Find where the given text appears and provide that cell's center as (X, Y) coordinate. 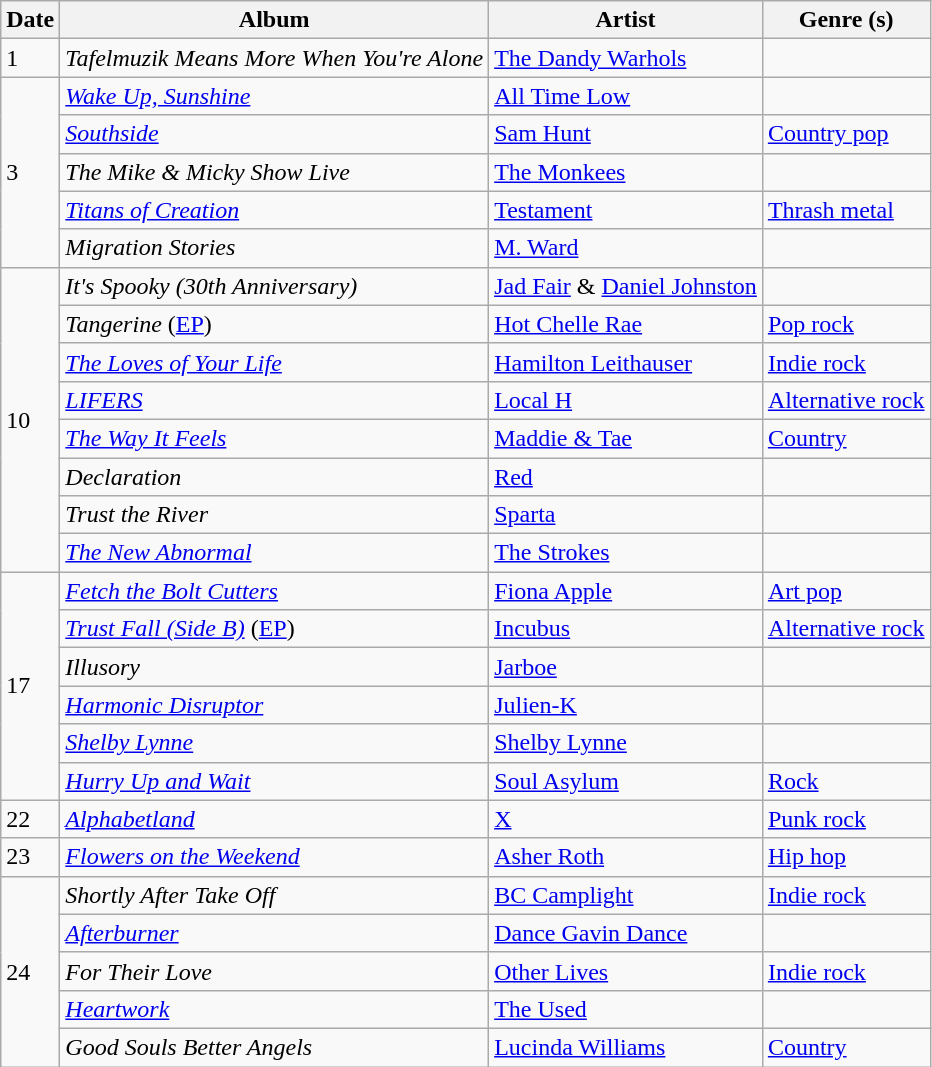
Thrash metal (846, 210)
The New Abnormal (274, 553)
Country pop (846, 134)
Date (30, 20)
Tangerine (EP) (274, 324)
The Way It Feels (274, 438)
The Strokes (626, 553)
Genre (s) (846, 20)
BC Camplight (626, 895)
Pop rock (846, 324)
It's Spooky (30th Anniversary) (274, 286)
Heartwork (274, 1009)
Asher Roth (626, 857)
Declaration (274, 477)
The Mike & Micky Show Live (274, 172)
Other Lives (626, 971)
3 (30, 172)
Wake Up, Sunshine (274, 96)
Harmonic Disruptor (274, 705)
Hot Chelle Rae (626, 324)
Jad Fair & Daniel Johnston (626, 286)
Album (274, 20)
Art pop (846, 591)
Dance Gavin Dance (626, 933)
Trust the River (274, 515)
Afterburner (274, 933)
All Time Low (626, 96)
Jarboe (626, 667)
Testament (626, 210)
The Dandy Warhols (626, 58)
Tafelmuzik Means More When You're Alone (274, 58)
10 (30, 419)
Flowers on the Weekend (274, 857)
For Their Love (274, 971)
Titans of Creation (274, 210)
17 (30, 686)
Hip hop (846, 857)
Migration Stories (274, 248)
The Used (626, 1009)
23 (30, 857)
Soul Asylum (626, 781)
Artist (626, 20)
Alphabetland (274, 819)
Fetch the Bolt Cutters (274, 591)
Trust Fall (Side B) (EP) (274, 629)
22 (30, 819)
The Loves of Your Life (274, 362)
Rock (846, 781)
Fiona Apple (626, 591)
Maddie & Tae (626, 438)
Sparta (626, 515)
Illusory (274, 667)
Local H (626, 400)
M. Ward (626, 248)
Lucinda Williams (626, 1047)
Incubus (626, 629)
Sam Hunt (626, 134)
The Monkees (626, 172)
Southside (274, 134)
Hurry Up and Wait (274, 781)
Punk rock (846, 819)
Hamilton Leithauser (626, 362)
Red (626, 477)
LIFERS (274, 400)
Good Souls Better Angels (274, 1047)
Julien-K (626, 705)
Shortly After Take Off (274, 895)
24 (30, 971)
X (626, 819)
1 (30, 58)
